Find where the given text appears and provide that cell's center as (X, Y) coordinate. 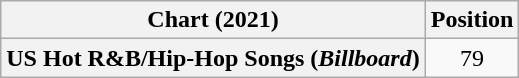
US Hot R&B/Hip-Hop Songs (Billboard) (213, 58)
Chart (2021) (213, 20)
79 (472, 58)
Position (472, 20)
